Determine the [x, y] coordinate at the center of the cell enclosing the given text.  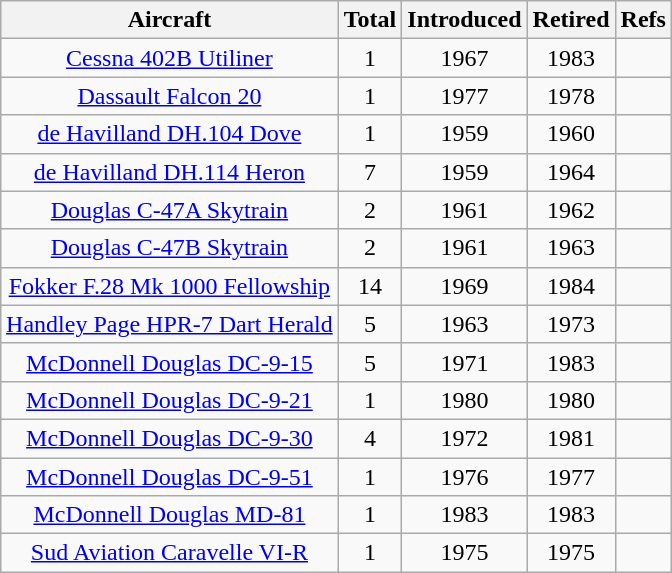
McDonnell Douglas DC-9-51 [170, 477]
Douglas C-47B Skytrain [170, 248]
de Havilland DH.104 Dove [170, 134]
McDonnell Douglas DC-9-21 [170, 400]
Douglas C-47A Skytrain [170, 210]
1969 [464, 286]
McDonnell Douglas DC-9-30 [170, 438]
de Havilland DH.114 Heron [170, 172]
McDonnell Douglas DC-9-15 [170, 362]
1967 [464, 58]
Handley Page HPR-7 Dart Herald [170, 324]
Refs [643, 20]
Total [370, 20]
4 [370, 438]
Introduced [464, 20]
1978 [571, 96]
1973 [571, 324]
Aircraft [170, 20]
7 [370, 172]
14 [370, 286]
1981 [571, 438]
Dassault Falcon 20 [170, 96]
Cessna 402B Utiliner [170, 58]
1962 [571, 210]
1960 [571, 134]
1984 [571, 286]
Sud Aviation Caravelle VI-R [170, 553]
1976 [464, 477]
1971 [464, 362]
1972 [464, 438]
McDonnell Douglas MD-81 [170, 515]
Retired [571, 20]
1964 [571, 172]
Fokker F.28 Mk 1000 Fellowship [170, 286]
